Capture the cell that displays the provided text and extract its [x, y] central coordinate. 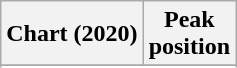
Peakposition [189, 34]
Chart (2020) [72, 34]
